Find where the given text appears and provide that cell's center as (x, y) coordinate. 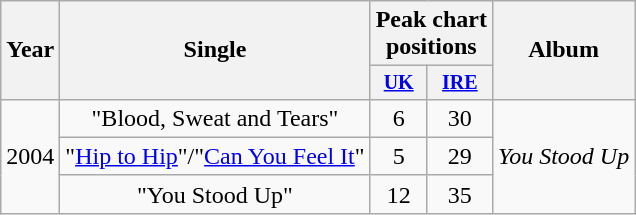
35 (460, 194)
"Blood, Sweat and Tears" (215, 118)
"Hip to Hip"/"Can You Feel It" (215, 156)
Single (215, 50)
30 (460, 118)
Year (30, 50)
Album (563, 50)
"You Stood Up" (215, 194)
5 (398, 156)
IRE (460, 82)
12 (398, 194)
2004 (30, 156)
29 (460, 156)
UK (398, 82)
You Stood Up (563, 156)
6 (398, 118)
Peak chartpositions (431, 34)
